Pinpoint the cell where the given text exists, returning its [X, Y] midpoint coordinate. 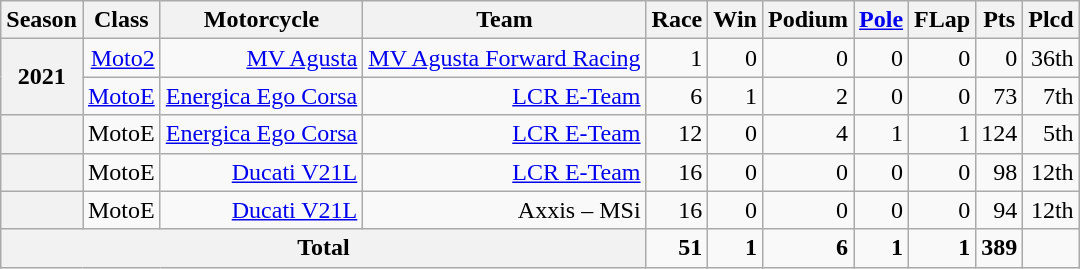
Motorcycle [262, 20]
Moto2 [121, 58]
124 [1000, 134]
Class [121, 20]
Season [42, 20]
MV Agusta Forward Racing [504, 58]
Plcd [1051, 20]
Race [677, 20]
Total [324, 248]
94 [1000, 210]
Podium [808, 20]
5th [1051, 134]
Win [736, 20]
73 [1000, 96]
Team [504, 20]
12 [677, 134]
2021 [42, 77]
Axxis – MSi [504, 210]
36th [1051, 58]
389 [1000, 248]
2 [808, 96]
51 [677, 248]
98 [1000, 172]
Pts [1000, 20]
4 [808, 134]
MV Agusta [262, 58]
Pole [882, 20]
7th [1051, 96]
FLap [942, 20]
